Return the [X, Y] coordinate for the center point of the cell that contains the specified text.  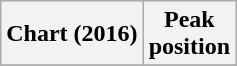
Peakposition [189, 34]
Chart (2016) [72, 34]
